Provide the [x, y] coordinate of the cell's center where the given text is located.  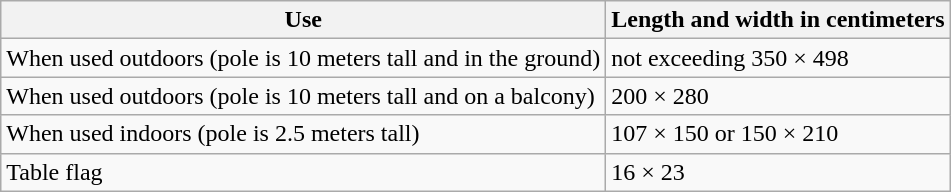
Length and width in centimeters [778, 20]
Use [304, 20]
When used outdoors (pole is 10 meters tall and on a balcony) [304, 96]
When used outdoors (pole is 10 meters tall and in the ground) [304, 58]
16 × 23 [778, 172]
107 × 150 or 150 × 210 [778, 134]
When used indoors (pole is 2.5 meters tall) [304, 134]
not exceeding 350 × 498 [778, 58]
200 × 280 [778, 96]
Table flag [304, 172]
